Extract the (X, Y) coordinate from the center of the cell holding the provided text.  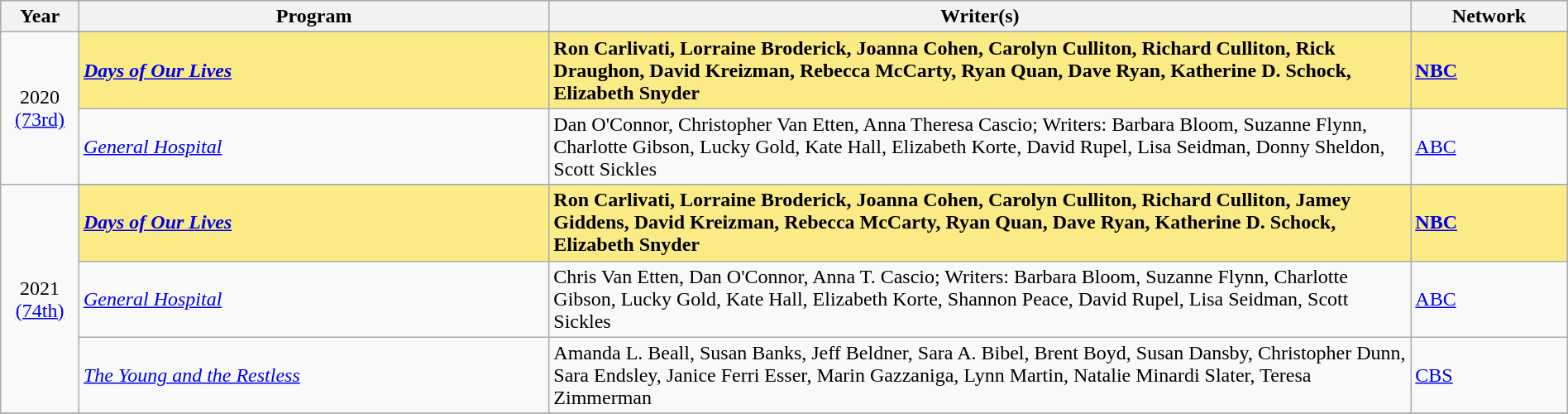
Writer(s) (980, 17)
Year (40, 17)
The Young and the Restless (313, 375)
CBS (1489, 375)
2020(73rd) (40, 108)
Program (313, 17)
Network (1489, 17)
2021(74th) (40, 299)
